For the text-containing cell, return its midpoint in (X, Y) coordinate format. 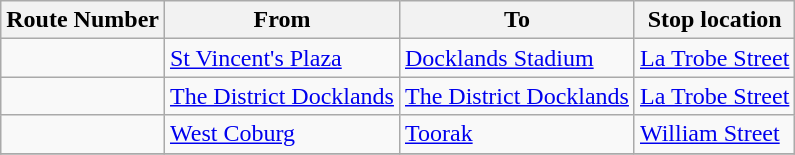
Route Number (83, 20)
St Vincent's Plaza (282, 58)
Toorak (516, 134)
To (516, 20)
Stop location (714, 20)
William Street (714, 134)
West Coburg (282, 134)
Docklands Stadium (516, 58)
From (282, 20)
